Identify which cell holds the provided text, then report its (x, y) central coordinate. 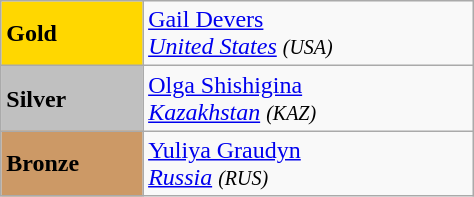
Gail DeversUnited States (USA) (308, 34)
Bronze (72, 164)
Olga ShishiginaKazakhstan (KAZ) (308, 98)
Gold (72, 34)
Yuliya GraudynRussia (RUS) (308, 164)
Silver (72, 98)
